Capture the cell that displays the provided text and extract its [X, Y] central coordinate. 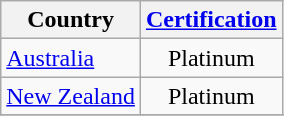
Australia [71, 58]
New Zealand [71, 96]
Certification [211, 20]
Country [71, 20]
